Scan for the cell matching the given text and deliver its [x, y] coordinate at center. 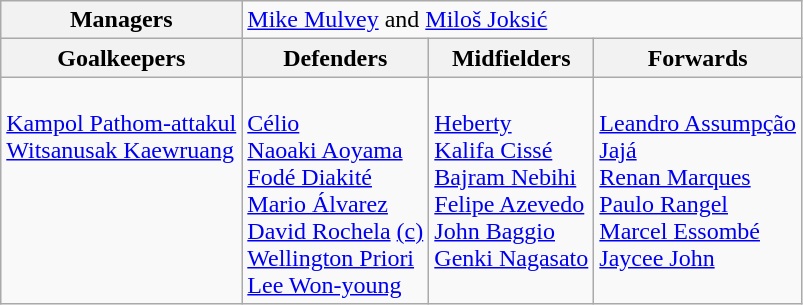
Managers [122, 20]
Goalkeepers [122, 58]
Defenders [336, 58]
Mike Mulvey and Miloš Joksić [522, 20]
Kampol Pathom-attakul Witsanusak Kaewruang [122, 190]
Midfielders [512, 58]
Forwards [698, 58]
Heberty Kalifa Cissé Bajram Nebihi Felipe Azevedo John Baggio Genki Nagasato [512, 190]
Leandro Assumpção Jajá Renan Marques Paulo Rangel Marcel Essombé Jaycee John [698, 190]
Célio Naoaki Aoyama Fodé Diakité Mario Álvarez David Rochela (c) Wellington Priori Lee Won-young [336, 190]
